Find where the given text appears and provide that cell's center as [x, y] coordinate. 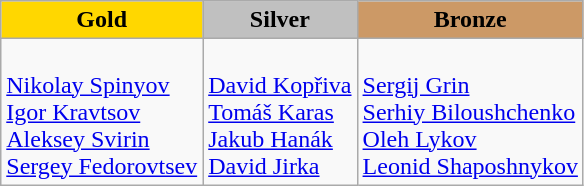
Silver [280, 20]
Bronze [470, 20]
Gold [102, 20]
Nikolay SpinyovIgor KravtsovAleksey SvirinSergey Fedorovtsev [102, 112]
David KopřivaTomáš KarasJakub HanákDavid Jirka [280, 112]
Sergij GrinSerhiy BiloushchenkoOleh LykovLeonid Shaposhnykov [470, 112]
